Extract the [X, Y] coordinate from the center of the cell holding the provided text.  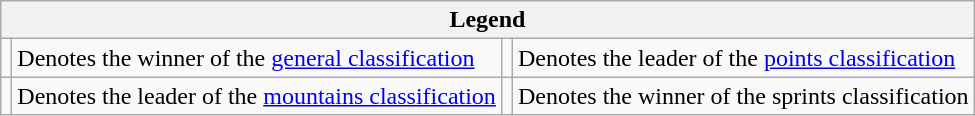
Denotes the leader of the points classification [743, 58]
Legend [488, 20]
Denotes the leader of the mountains classification [257, 96]
Denotes the winner of the general classification [257, 58]
Denotes the winner of the sprints classification [743, 96]
